Pinpoint the cell where the given text exists, returning its (X, Y) midpoint coordinate. 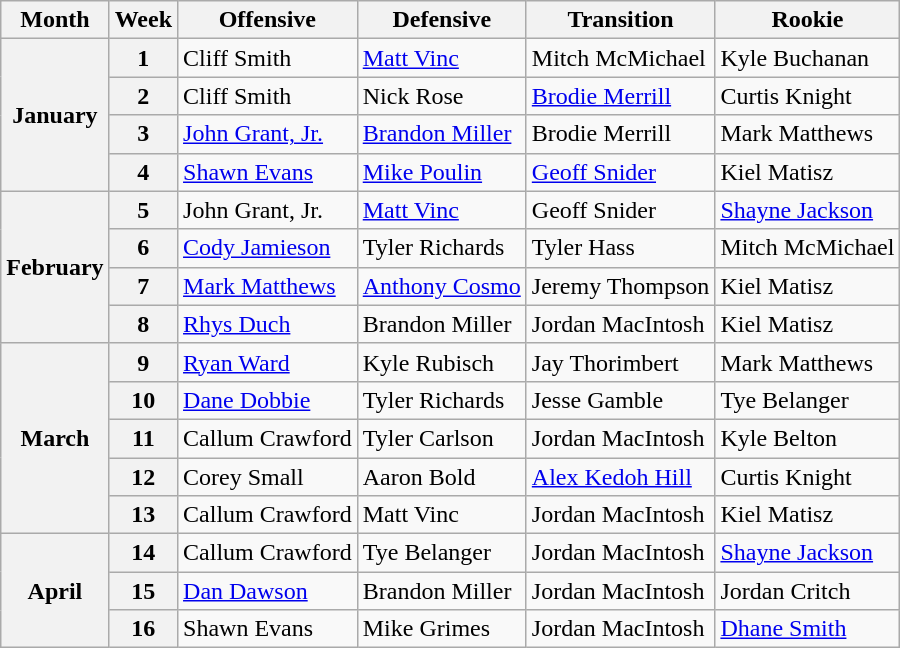
Kyle Rubisch (442, 362)
February (55, 267)
Aaron Bold (442, 477)
11 (143, 438)
Alex Kedoh Hill (620, 477)
Offensive (268, 20)
Month (55, 20)
6 (143, 248)
7 (143, 286)
Kyle Belton (808, 438)
Kyle Buchanan (808, 58)
Jesse Gamble (620, 400)
12 (143, 477)
March (55, 438)
13 (143, 515)
Tyler Hass (620, 248)
Rhys Duch (268, 324)
Transition (620, 20)
Corey Small (268, 477)
Jordan Critch (808, 591)
Week (143, 20)
Tyler Carlson (442, 438)
Jay Thorimbert (620, 362)
Jeremy Thompson (620, 286)
January (55, 115)
4 (143, 172)
9 (143, 362)
Defensive (442, 20)
Anthony Cosmo (442, 286)
Dan Dawson (268, 591)
16 (143, 629)
April (55, 591)
14 (143, 553)
5 (143, 210)
3 (143, 134)
15 (143, 591)
1 (143, 58)
Dhane Smith (808, 629)
Rookie (808, 20)
Mike Poulin (442, 172)
Mike Grimes (442, 629)
Nick Rose (442, 96)
Dane Dobbie (268, 400)
Ryan Ward (268, 362)
2 (143, 96)
10 (143, 400)
Cody Jamieson (268, 248)
8 (143, 324)
